Output the [X, Y] coordinate of the center of the cell containing the given text.  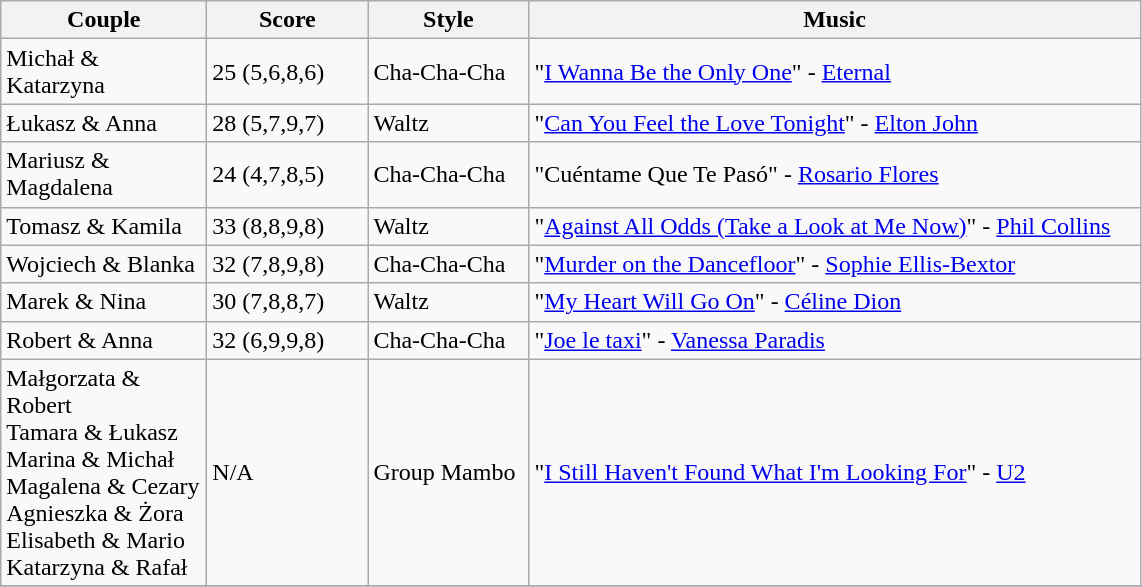
Robert & Anna [104, 340]
30 (7,8,8,7) [288, 302]
"Joe le taxi" - Vanessa Paradis [834, 340]
Michał & Katarzyna [104, 72]
Marek & Nina [104, 302]
Tomasz & Kamila [104, 226]
Group Mambo [448, 472]
Łukasz & Anna [104, 123]
32 (7,8,9,8) [288, 264]
25 (5,6,8,6) [288, 72]
Wojciech & Blanka [104, 264]
Małgorzata & RobertTamara & ŁukaszMarina & MichałMagalena & CezaryAgnieszka & ŻoraElisabeth & MarioKatarzyna & Rafał [104, 472]
28 (5,7,9,7) [288, 123]
Mariusz & Magdalena [104, 174]
"Cuéntame Que Te Pasó" - Rosario Flores [834, 174]
Music [834, 20]
33 (8,8,9,8) [288, 226]
"My Heart Will Go On" - Céline Dion [834, 302]
24 (4,7,8,5) [288, 174]
"Against All Odds (Take a Look at Me Now)" - Phil Collins [834, 226]
Style [448, 20]
"I Wanna Be the Only One" - Eternal [834, 72]
N/A [288, 472]
Score [288, 20]
"I Still Haven't Found What I'm Looking For" - U2 [834, 472]
32 (6,9,9,8) [288, 340]
"Murder on the Dancefloor" - Sophie Ellis-Bextor [834, 264]
Couple [104, 20]
"Can You Feel the Love Tonight" - Elton John [834, 123]
